Locate the cell with the specified text and output its [X, Y] center coordinate. 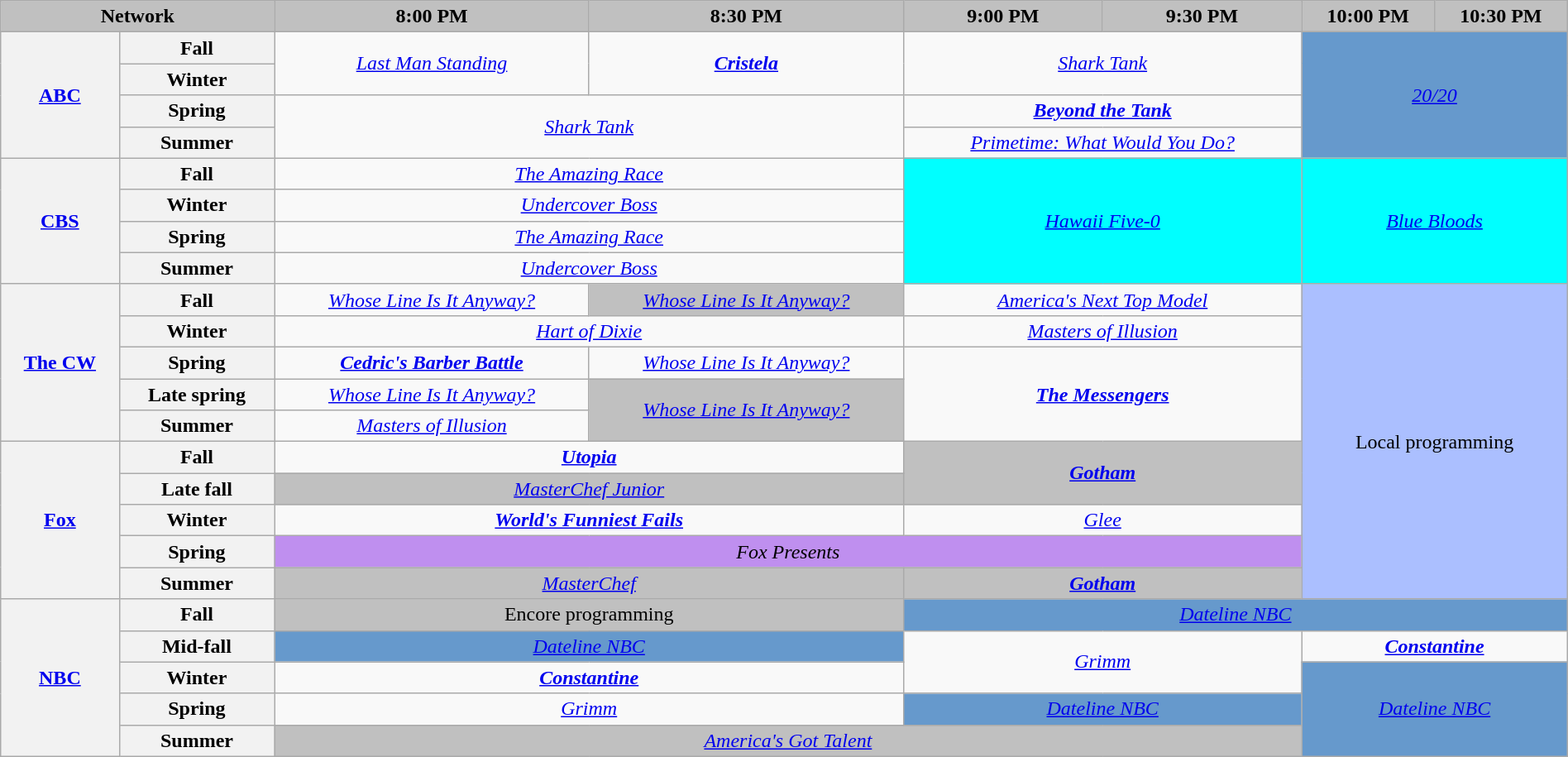
8:00 PM [432, 17]
Blue Bloods [1434, 221]
Fox [60, 520]
America's Next Top Model [1103, 299]
Utopia [589, 458]
Cedric's Barber Battle [432, 362]
CBS [60, 221]
9:30 PM [1202, 17]
Cristela [746, 64]
The CW [60, 362]
Encore programming [589, 615]
20/20 [1434, 95]
Network [137, 17]
Glee [1103, 520]
The Messengers [1103, 394]
America's Got Talent [788, 740]
Hart of Dixie [589, 331]
Fox Presents [788, 552]
Late spring [197, 395]
8:30 PM [746, 17]
Beyond the Tank [1103, 111]
Late fall [197, 489]
MasterChef [589, 583]
World's Funniest Fails [589, 520]
MasterChef Junior [589, 489]
10:30 PM [1500, 17]
NBC [60, 678]
9:00 PM [1004, 17]
Local programming [1434, 442]
Hawaii Five-0 [1103, 221]
10:00 PM [1368, 17]
ABC [60, 95]
Last Man Standing [432, 64]
Primetime: What Would You Do? [1103, 142]
Mid-fall [197, 646]
